Detect which cell encompasses the target text, then output its (X, Y) center coordinate. 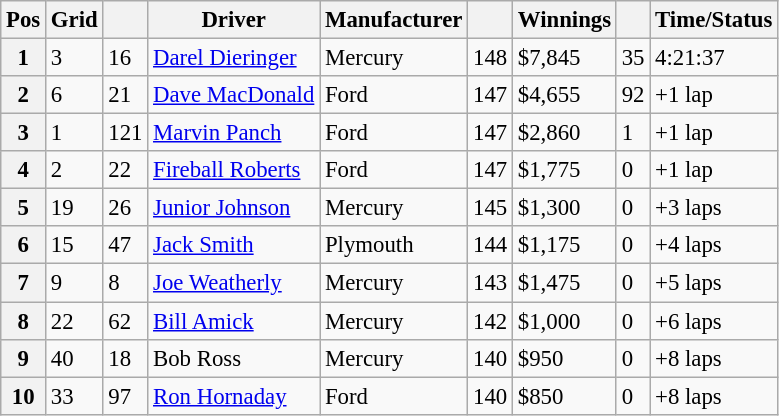
18 (126, 358)
$1,175 (565, 245)
Grid (74, 20)
$850 (565, 396)
26 (126, 208)
142 (490, 321)
Junior Johnson (234, 208)
35 (632, 58)
15 (74, 245)
Joe Weatherly (234, 283)
16 (126, 58)
62 (126, 321)
4:21:37 (714, 58)
92 (632, 95)
Driver (234, 20)
$2,860 (565, 133)
+5 laps (714, 283)
Dave MacDonald (234, 95)
47 (126, 245)
Bob Ross (234, 358)
21 (126, 95)
Ron Hornaday (234, 396)
$1,475 (565, 283)
$1,300 (565, 208)
Fireball Roberts (234, 170)
Jack Smith (234, 245)
Manufacturer (394, 20)
7 (24, 283)
Marvin Panch (234, 133)
$4,655 (565, 95)
33 (74, 396)
Darel Dieringer (234, 58)
97 (126, 396)
10 (24, 396)
144 (490, 245)
148 (490, 58)
$1,000 (565, 321)
145 (490, 208)
40 (74, 358)
$1,775 (565, 170)
+3 laps (714, 208)
Time/Status (714, 20)
Bill Amick (234, 321)
+6 laps (714, 321)
Plymouth (394, 245)
$950 (565, 358)
19 (74, 208)
Pos (24, 20)
$7,845 (565, 58)
121 (126, 133)
Winnings (565, 20)
4 (24, 170)
5 (24, 208)
+4 laps (714, 245)
143 (490, 283)
